Search for the cell housing the specified text and yield its (x, y) center coordinate. 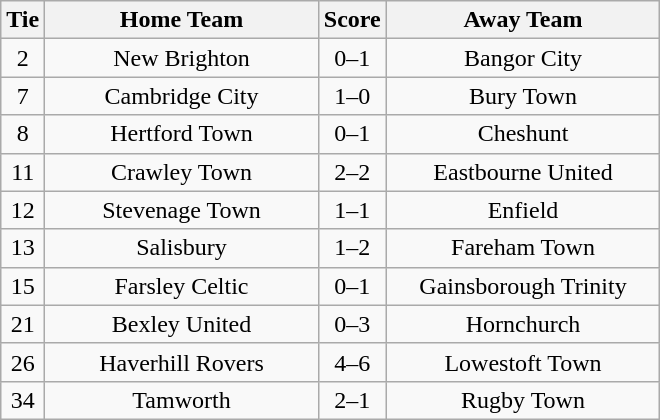
11 (23, 172)
Stevenage Town (182, 210)
Crawley Town (182, 172)
Hornchurch (523, 324)
Tie (23, 20)
21 (23, 324)
4–6 (352, 362)
Cambridge City (182, 96)
0–3 (352, 324)
15 (23, 286)
2 (23, 58)
Eastbourne United (523, 172)
Bury Town (523, 96)
2–2 (352, 172)
Gainsborough Trinity (523, 286)
1–1 (352, 210)
Tamworth (182, 400)
13 (23, 248)
Bexley United (182, 324)
Haverhill Rovers (182, 362)
Farsley Celtic (182, 286)
7 (23, 96)
1–0 (352, 96)
Bangor City (523, 58)
Enfield (523, 210)
2–1 (352, 400)
Rugby Town (523, 400)
Score (352, 20)
Home Team (182, 20)
34 (23, 400)
Fareham Town (523, 248)
Away Team (523, 20)
Lowestoft Town (523, 362)
Cheshunt (523, 134)
Hertford Town (182, 134)
8 (23, 134)
New Brighton (182, 58)
Salisbury (182, 248)
1–2 (352, 248)
12 (23, 210)
26 (23, 362)
